Locate the cell with the specified text and output its (X, Y) center coordinate. 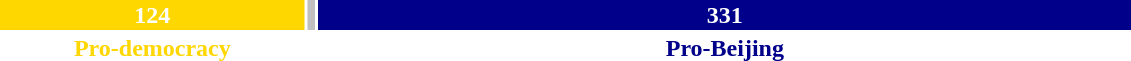
331 (724, 15)
124 (152, 15)
